Return (X, Y) of the center of cell containing provided text 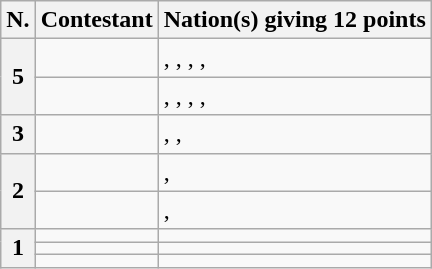
3 (18, 134)
1 (18, 248)
Contestant (96, 20)
Nation(s) giving 12 points (294, 20)
2 (18, 191)
5 (18, 77)
N. (18, 20)
, , (294, 134)
